For the text-containing cell, return its midpoint in (x, y) coordinate format. 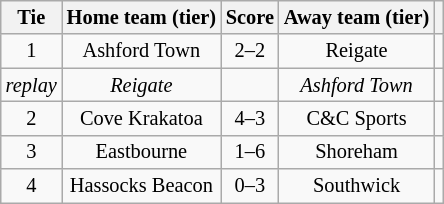
0–3 (250, 186)
Cove Krakatoa (142, 118)
Eastbourne (142, 152)
1 (32, 51)
Away team (tier) (356, 17)
1–6 (250, 152)
2 (32, 118)
4–3 (250, 118)
2–2 (250, 51)
Hassocks Beacon (142, 186)
4 (32, 186)
Home team (tier) (142, 17)
Shoreham (356, 152)
Southwick (356, 186)
C&C Sports (356, 118)
3 (32, 152)
Score (250, 17)
replay (32, 85)
Tie (32, 17)
